Detect which cell encompasses the target text, then output its (x, y) center coordinate. 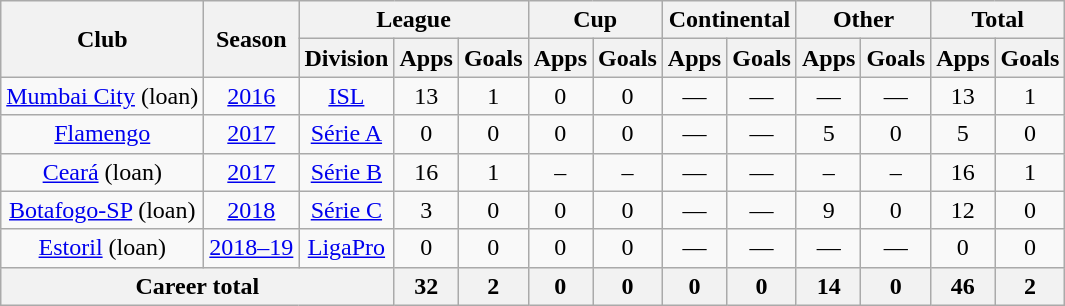
Estoril (loan) (102, 248)
46 (963, 286)
2016 (252, 96)
Mumbai City (loan) (102, 96)
2018–19 (252, 248)
Total (998, 20)
2018 (252, 210)
Série B (346, 172)
LigaPro (346, 248)
14 (828, 286)
Ceará (loan) (102, 172)
32 (426, 286)
Série C (346, 210)
9 (828, 210)
Botafogo-SP (loan) (102, 210)
Season (252, 39)
Flamengo (102, 134)
Club (102, 39)
Cup (595, 20)
12 (963, 210)
Série A (346, 134)
Division (346, 58)
Other (863, 20)
League (414, 20)
3 (426, 210)
Continental (729, 20)
ISL (346, 96)
Career total (198, 286)
